From the cell containing the given text, extract its center point as (X, Y) coordinate. 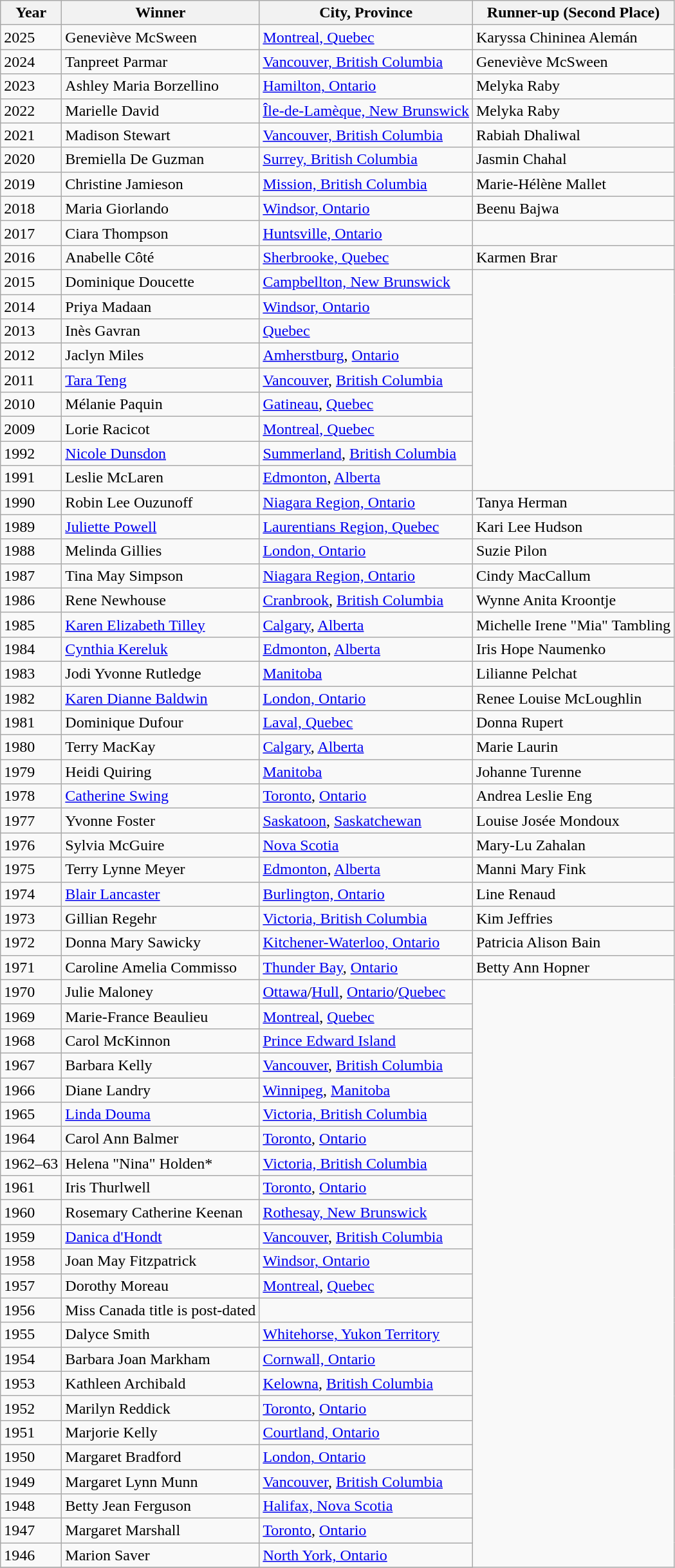
Karmen Brar (573, 257)
Mary-Lu Zahalan (573, 845)
Danica d'Hondt (161, 1237)
Marie-France Beaulieu (161, 1016)
1988 (31, 551)
Madison Stewart (161, 135)
Kim Jeffries (573, 918)
1990 (31, 502)
Suzie Pilon (573, 551)
Julie Maloney (161, 992)
Marie Laurin (573, 747)
Line Renaud (573, 894)
1981 (31, 723)
1953 (31, 1383)
1966 (31, 1090)
Nicole Dunsdon (161, 453)
1950 (31, 1457)
1976 (31, 845)
Marilyn Reddick (161, 1408)
Melinda Gillies (161, 551)
Cornwall, Ontario (366, 1359)
2009 (31, 429)
1959 (31, 1237)
Barbara Joan Markham (161, 1359)
Karen Dianne Baldwin (161, 698)
2024 (31, 62)
Amherstburg, Ontario (366, 356)
Cindy MacCallum (573, 576)
1954 (31, 1359)
Kitchener-Waterloo, Ontario (366, 943)
Inès Gavran (161, 331)
Winner (161, 13)
1956 (31, 1310)
Dalyce Smith (161, 1335)
Betty Jean Ferguson (161, 1506)
Laval, Quebec (366, 723)
Prince Edward Island (366, 1041)
Lilianne Pelchat (573, 673)
City, Province (366, 13)
Maria Giorlando (161, 208)
Jaclyn Miles (161, 356)
2019 (31, 184)
Thunder Bay, Ontario (366, 967)
Margaret Marshall (161, 1531)
Helena "Nina" Holden* (161, 1163)
2015 (31, 282)
Jasmin Chahal (573, 160)
1951 (31, 1432)
Karen Elizabeth Tilley (161, 624)
Betty Ann Hopner (573, 967)
Margaret Lynn Munn (161, 1481)
Renee Louise McLoughlin (573, 698)
1978 (31, 796)
1969 (31, 1016)
Louise Josée Mondoux (573, 821)
Tara Teng (161, 380)
1971 (31, 967)
Year (31, 13)
Heidi Quiring (161, 772)
Priya Madaan (161, 307)
1957 (31, 1286)
Quebec (366, 331)
Christine Jamieson (161, 184)
1987 (31, 576)
1979 (31, 772)
2023 (31, 86)
Carol McKinnon (161, 1041)
Ciara Thompson (161, 233)
Blair Lancaster (161, 894)
Île-de-Lamèque, New Brunswick (366, 111)
Diane Landry (161, 1090)
1974 (31, 894)
1958 (31, 1261)
1962–63 (31, 1163)
1948 (31, 1506)
Rosemary Catherine Keenan (161, 1212)
Carol Ann Balmer (161, 1139)
Marielle David (161, 111)
Sylvia McGuire (161, 845)
1991 (31, 478)
Mélanie Paquin (161, 405)
2011 (31, 380)
2022 (31, 111)
1955 (31, 1335)
Leslie McLaren (161, 478)
1989 (31, 527)
Burlington, Ontario (366, 894)
Gatineau, Quebec (366, 405)
Kathleen Archibald (161, 1383)
Iris Thurlwell (161, 1188)
Dorothy Moreau (161, 1286)
1992 (31, 453)
Anabelle Côté (161, 257)
Catherine Swing (161, 796)
Tina May Simpson (161, 576)
2012 (31, 356)
2010 (31, 405)
1949 (31, 1481)
Johanne Turenne (573, 772)
Marjorie Kelly (161, 1432)
Dominique Doucette (161, 282)
Summerland, British Columbia (366, 453)
Marie-Hélène Mallet (573, 184)
Huntsville, Ontario (366, 233)
1985 (31, 624)
1968 (31, 1041)
Beenu Bajwa (573, 208)
Iris Hope Naumenko (573, 649)
2014 (31, 307)
Rothesay, New Brunswick (366, 1212)
Runner-up (Second Place) (573, 13)
1970 (31, 992)
Karyssa Chininea Alemán (573, 37)
Kari Lee Hudson (573, 527)
Nova Scotia (366, 845)
Tanya Herman (573, 502)
1965 (31, 1115)
Manni Mary Fink (573, 870)
1977 (31, 821)
Tanpreet Parmar (161, 62)
Bremiella De Guzman (161, 160)
Cynthia Kereluk (161, 649)
Donna Mary Sawicky (161, 943)
Kelowna, British Columbia (366, 1383)
Caroline Amelia Commisso (161, 967)
Terry MacKay (161, 747)
Juliette Powell (161, 527)
Linda Douma (161, 1115)
2020 (31, 160)
Hamilton, Ontario (366, 86)
1982 (31, 698)
1986 (31, 600)
Joan May Fitzpatrick (161, 1261)
Gillian Regehr (161, 918)
Rabiah Dhaliwal (573, 135)
1984 (31, 649)
Surrey, British Columbia (366, 160)
Jodi Yvonne Rutledge (161, 673)
North York, Ontario (366, 1555)
Michelle Irene "Mia" Tambling (573, 624)
Courtland, Ontario (366, 1432)
Mission, British Columbia (366, 184)
1947 (31, 1531)
Barbara Kelly (161, 1065)
1983 (31, 673)
2013 (31, 331)
2016 (31, 257)
1967 (31, 1065)
Campbellton, New Brunswick (366, 282)
1980 (31, 747)
2018 (31, 208)
2017 (31, 233)
Ottawa/Hull, Ontario/Quebec (366, 992)
Dominique Dufour (161, 723)
Cranbrook, British Columbia (366, 600)
1964 (31, 1139)
Ashley Maria Borzellino (161, 86)
Sherbrooke, Quebec (366, 257)
Laurentians Region, Quebec (366, 527)
Miss Canada title is post-dated (161, 1310)
1975 (31, 870)
Donna Rupert (573, 723)
Rene Newhouse (161, 600)
Lorie Racicot (161, 429)
Robin Lee Ouzunoff (161, 502)
Saskatoon, Saskatchewan (366, 821)
1946 (31, 1555)
2025 (31, 37)
Yvonne Foster (161, 821)
Marion Saver (161, 1555)
Halifax, Nova Scotia (366, 1506)
1972 (31, 943)
Patricia Alison Bain (573, 943)
1973 (31, 918)
Margaret Bradford (161, 1457)
Winnipeg, Manitoba (366, 1090)
1952 (31, 1408)
Terry Lynne Meyer (161, 870)
2021 (31, 135)
1961 (31, 1188)
Whitehorse, Yukon Territory (366, 1335)
Andrea Leslie Eng (573, 796)
Wynne Anita Kroontje (573, 600)
1960 (31, 1212)
